Identify which cell holds the provided text, then report its (x, y) central coordinate. 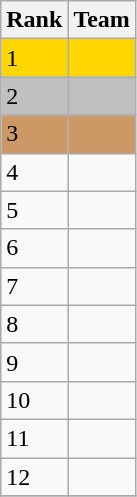
6 (34, 248)
7 (34, 286)
10 (34, 400)
2 (34, 96)
3 (34, 134)
12 (34, 477)
Rank (34, 20)
11 (34, 438)
8 (34, 324)
Team (102, 20)
4 (34, 172)
5 (34, 210)
1 (34, 58)
9 (34, 362)
